For the text-containing cell, return its midpoint in (X, Y) coordinate format. 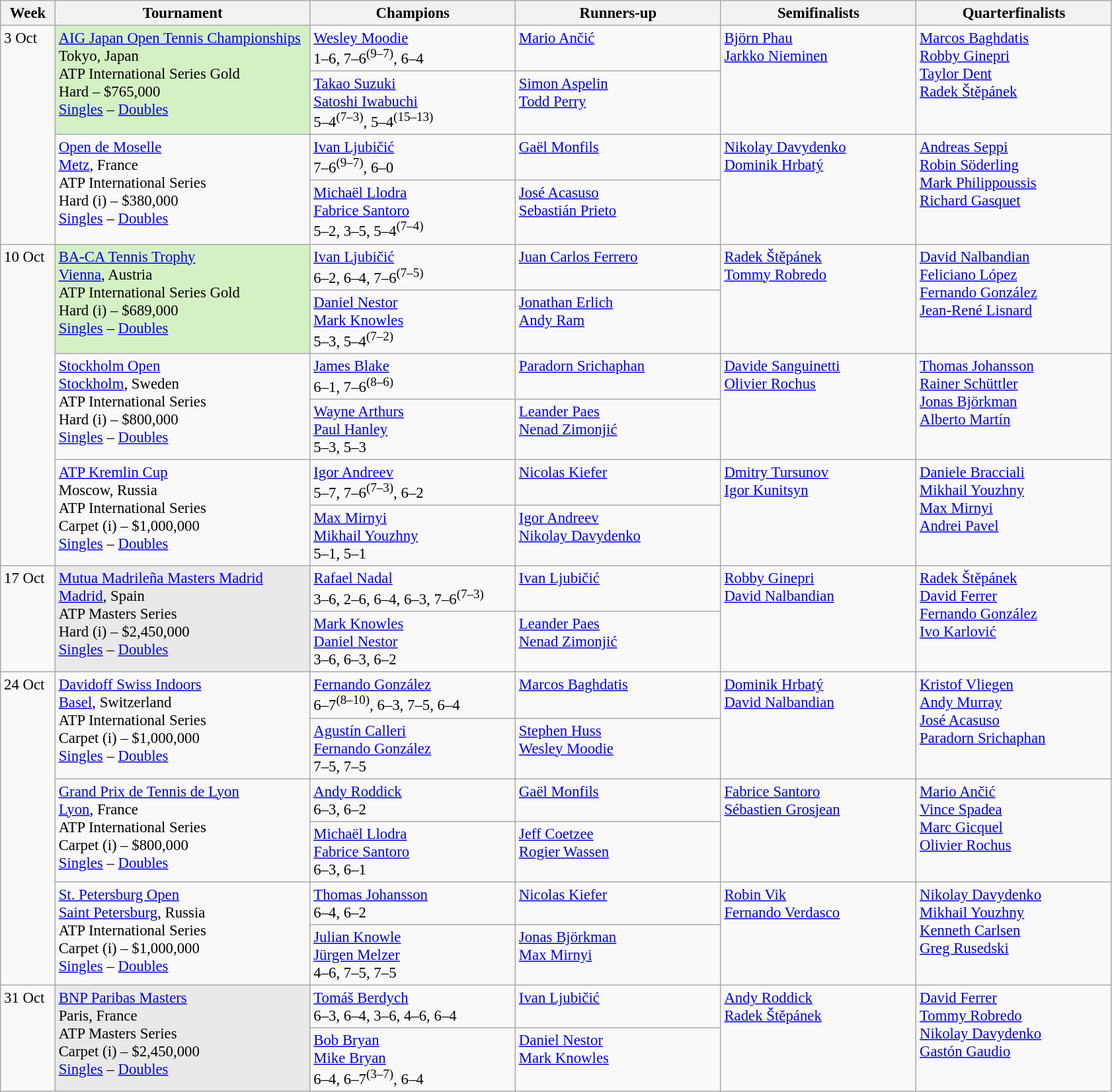
David Nalbandian Feliciano López Fernando González Jean-René Lisnard (1014, 299)
Runners-up (619, 13)
Jonas Björkman Max Mirnyi (619, 955)
Radek Štěpánek David Ferrer Fernando González Ivo Karlović (1014, 619)
Davidoff Swiss Indoors Basel, SwitzerlandATP International SeriesCarpet (i) – $1,000,000 Singles – Doubles (182, 726)
Marcos Baghdatis (619, 695)
Andreas Seppi Robin Söderling Mark Philippoussis Richard Gasquet (1014, 189)
Björn Phau Jarkko Nieminen (818, 81)
Stockholm OpenStockholm, SwedenATP International SeriesHard (i) – $800,000 Singles – Doubles (182, 407)
David Ferrer Tommy Robredo Nikolay Davydenko Gastón Gaudio (1014, 1038)
Andy Roddick 6–3, 6–2 (413, 800)
Daniel Nestor Mark Knowles (619, 1060)
Dmitry Tursunov Igor Kunitsyn (818, 513)
Kristof Vliegen Andy Murray José Acasuso Paradorn Srichaphan (1014, 726)
Mutua Madrileña Masters Madrid Madrid, SpainATP Masters SeriesHard (i) – $2,450,000 Singles – Doubles (182, 619)
Takao Suzuki Satoshi Iwabuchi 5–4(7–3), 5–4(15–13) (413, 103)
Max Mirnyi Mikhail Youzhny 5–1, 5–1 (413, 536)
Igor Andreev 5–7, 7–6(7–3), 6–2 (413, 483)
Thomas Johansson 6–4, 6–2 (413, 903)
Fabrice Santoro Sébastien Grosjean (818, 830)
Julian Knowle Jürgen Melzer 4–6, 7–5, 7–5 (413, 955)
Robby Ginepri David Nalbandian (818, 619)
Michaël Llodra Fabrice Santoro 6–3, 6–1 (413, 851)
Jeff Coetzee Rogier Wassen (619, 851)
17 Oct (28, 619)
ATP Kremlin Cup Moscow, RussiaATP International SeriesCarpet (i) – $1,000,000 Singles – Doubles (182, 513)
Week (28, 13)
Fernando González 6–7(8–10), 6–3, 7–5, 6–4 (413, 695)
Juan Carlos Ferrero (619, 267)
Mario Ančić Vince Spadea Marc Gicquel Olivier Rochus (1014, 830)
Mario Ančić (619, 49)
Daniele Bracciali Mikhail Youzhny Max Mirnyi Andrei Pavel (1014, 513)
Quarterfinalists (1014, 13)
James Blake 6–1, 7–6(8–6) (413, 377)
Radek Štěpánek Tommy Robredo (818, 299)
Rafael Nadal 3–6, 2–6, 6–4, 6–3, 7–6(7–3) (413, 588)
Jonathan Erlich Andy Ram (619, 321)
Grand Prix de Tennis de Lyon Lyon, FranceATP International SeriesCarpet (i) – $800,000 Singles – Doubles (182, 830)
Dominik Hrbatý David Nalbandian (818, 726)
Michaël Llodra Fabrice Santoro 5–2, 3–5, 5–4(7–4) (413, 212)
Stephen Huss Wesley Moodie (619, 748)
Wesley Moodie 1–6, 7–6(9–7), 6–4 (413, 49)
St. Petersburg Open Saint Petersburg, RussiaATP International SeriesCarpet (i) – $1,000,000 Singles – Doubles (182, 933)
BNP Paribas Masters Paris, FranceATP Masters SeriesCarpet (i) – $2,450,000 Singles – Doubles (182, 1038)
Davide Sanguinetti Olivier Rochus (818, 407)
3 Oct (28, 135)
Wayne Arthurs Paul Hanley 5–3, 5–3 (413, 430)
Simon Aspelin Todd Perry (619, 103)
BA-CA Tennis Trophy Vienna, AustriaATP International Series GoldHard (i) – $689,000 Singles – Doubles (182, 299)
Ivan Ljubičić 6–2, 6–4, 7–6(7–5) (413, 267)
AIG Japan Open Tennis Championships Tokyo, JapanATP International Series GoldHard – $765,000 Singles – Doubles (182, 81)
Robin Vik Fernando Verdasco (818, 933)
Ivan Ljubičić 7–6(9–7), 6–0 (413, 157)
Tournament (182, 13)
31 Oct (28, 1038)
Semifinalists (818, 13)
Andy Roddick Radek Štěpánek (818, 1038)
Open de Moselle Metz, FranceATP International SeriesHard (i) – $380,000 Singles – Doubles (182, 189)
Thomas Johansson Rainer Schüttler Jonas Björkman Alberto Martín (1014, 407)
Igor Andreev Nikolay Davydenko (619, 536)
Marcos Baghdatis Robby Ginepri Taylor Dent Radek Štěpánek (1014, 81)
Champions (413, 13)
24 Oct (28, 829)
10 Oct (28, 405)
José Acasuso Sebastián Prieto (619, 212)
Agustín Calleri Fernando González 7–5, 7–5 (413, 748)
Bob Bryan Mike Bryan 6–4, 6–7(3–7), 6–4 (413, 1060)
Nikolay Davydenko Mikhail Youzhny Kenneth Carlsen Greg Rusedski (1014, 933)
Daniel Nestor Mark Knowles 5–3, 5–4(7–2) (413, 321)
Nikolay Davydenko Dominik Hrbatý (818, 189)
Tomáš Berdych 6–3, 6–4, 3–6, 4–6, 6–4 (413, 1006)
Mark Knowles Daniel Nestor 3–6, 6–3, 6–2 (413, 642)
Paradorn Srichaphan (619, 377)
